Locate the cell with the specified text and output its [x, y] center coordinate. 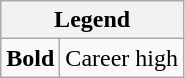
Legend [92, 20]
Career high [122, 58]
Bold [30, 58]
